Capture the cell that displays the provided text and extract its (X, Y) central coordinate. 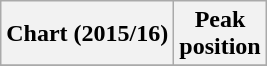
Chart (2015/16) (88, 34)
Peakposition (220, 34)
